Return the (x, y) coordinate for the center point of the cell that contains the specified text.  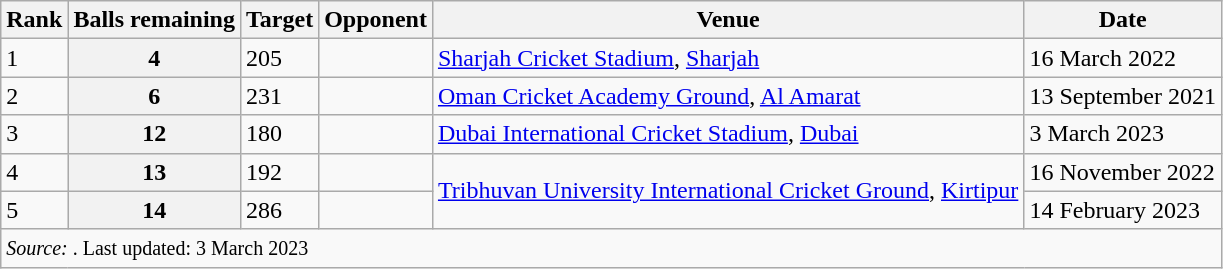
286 (279, 210)
12 (154, 134)
231 (279, 96)
Source: . Last updated: 3 March 2023 (612, 248)
13 September 2021 (1123, 96)
Sharjah Cricket Stadium, Sharjah (728, 58)
6 (154, 96)
192 (279, 172)
Rank (34, 20)
Opponent (376, 20)
16 November 2022 (1123, 172)
1 (34, 58)
13 (154, 172)
14 February 2023 (1123, 210)
Balls remaining (154, 20)
205 (279, 58)
Tribhuvan University International Cricket Ground, Kirtipur (728, 191)
3 (34, 134)
Target (279, 20)
14 (154, 210)
5 (34, 210)
Oman Cricket Academy Ground, Al Amarat (728, 96)
16 March 2022 (1123, 58)
3 March 2023 (1123, 134)
180 (279, 134)
2 (34, 96)
Dubai International Cricket Stadium, Dubai (728, 134)
Date (1123, 20)
Venue (728, 20)
